Extract the (x, y) coordinate from the center of the cell holding the provided text.  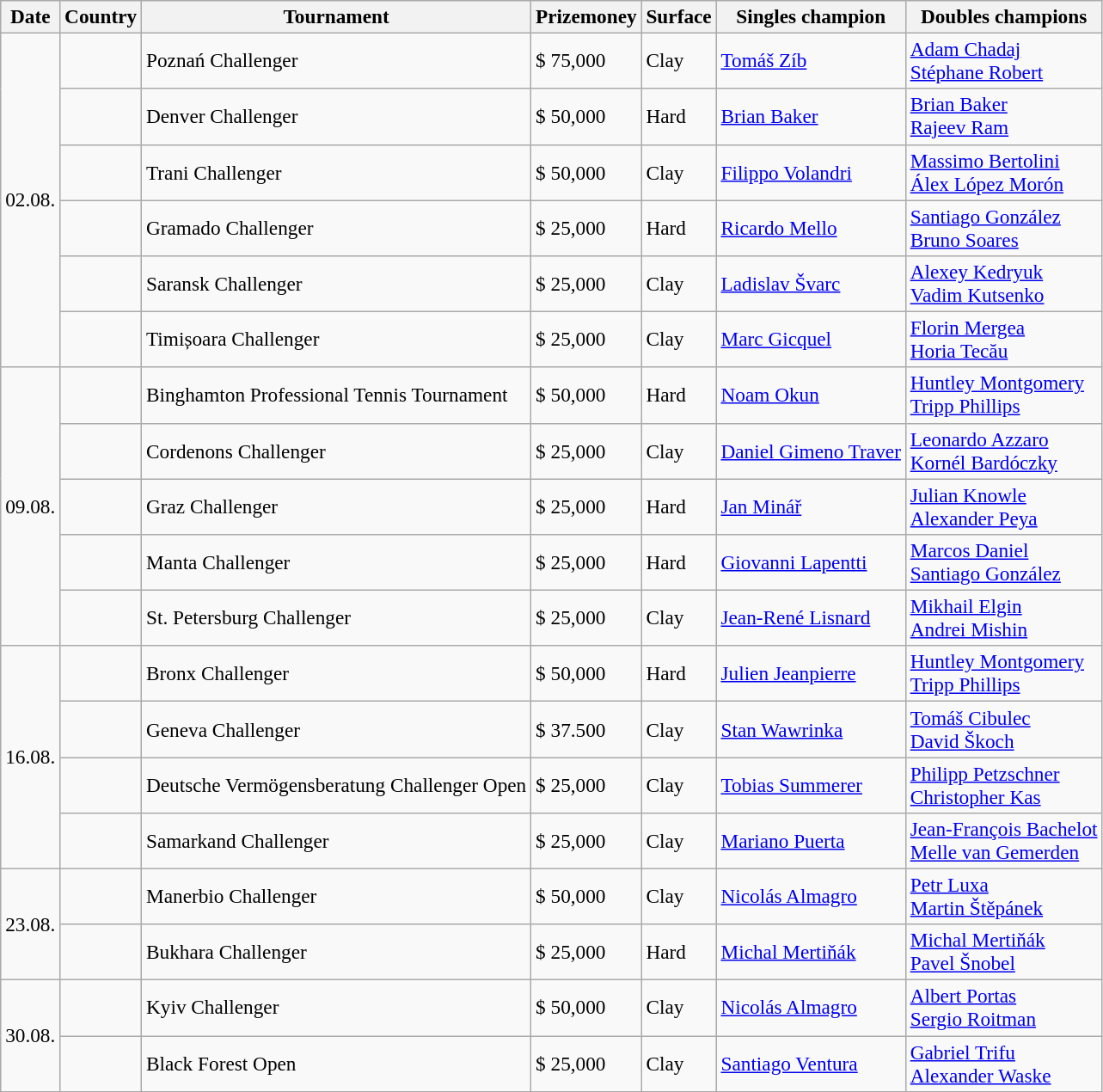
Stan Wawrinka (811, 729)
09.08. (31, 506)
Country (101, 16)
Binghamton Professional Tennis Tournament (337, 396)
16.08. (31, 757)
Denver Challenger (337, 117)
Giovanni Lapentti (811, 562)
Tournament (337, 16)
$ 37.500 (586, 729)
Filippo Volandri (811, 172)
Singles champion (811, 16)
Mikhail Elgin Andrei Mishin (1004, 617)
Marc Gicquel (811, 339)
Marcos Daniel Santiago González (1004, 562)
Daniel Gimeno Traver (811, 451)
Poznań Challenger (337, 60)
Black Forest Open (337, 1063)
$ 75,000 (586, 60)
Surface (679, 16)
Jean-François Bachelot Melle van Gemerden (1004, 841)
Mariano Puerta (811, 841)
Kyiv Challenger (337, 1008)
Tobias Summerer (811, 784)
Tomáš Zíb (811, 60)
Brian Baker Rajeev Ram (1004, 117)
Bronx Challenger (337, 674)
Julian Knowle Alexander Peya (1004, 506)
Date (31, 16)
Gabriel Trifu Alexander Waske (1004, 1063)
Ladislav Švarc (811, 284)
Alexey Kedryuk Vadim Kutsenko (1004, 284)
Jean-René Lisnard (811, 617)
Michal Mertiňák (811, 953)
Prizemoney (586, 16)
Ricardo Mello (811, 227)
Manerbio Challenger (337, 896)
Saransk Challenger (337, 284)
Doubles champions (1004, 16)
Florin Mergea Horia Tecău (1004, 339)
Petr Luxa Martin Štěpánek (1004, 896)
Santiago Ventura (811, 1063)
St. Petersburg Challenger (337, 617)
Timișoara Challenger (337, 339)
Tomáš Cibulec David Škoch (1004, 729)
Leonardo Azzaro Kornél Bardóczky (1004, 451)
23.08. (31, 924)
Julien Jeanpierre (811, 674)
Manta Challenger (337, 562)
Bukhara Challenger (337, 953)
Santiago González Bruno Soares (1004, 227)
Philipp Petzschner Christopher Kas (1004, 784)
02.08. (31, 199)
Albert Portas Sergio Roitman (1004, 1008)
Michal Mertiňák Pavel Šnobel (1004, 953)
Graz Challenger (337, 506)
Jan Minář (811, 506)
Brian Baker (811, 117)
30.08. (31, 1035)
Massimo Bertolini Álex López Morón (1004, 172)
Cordenons Challenger (337, 451)
Noam Okun (811, 396)
Samarkand Challenger (337, 841)
Deutsche Vermögensberatung Challenger Open (337, 784)
Adam Chadaj Stéphane Robert (1004, 60)
Geneva Challenger (337, 729)
Trani Challenger (337, 172)
Gramado Challenger (337, 227)
